Extract the [x, y] coordinate from the center of the cell holding the provided text.  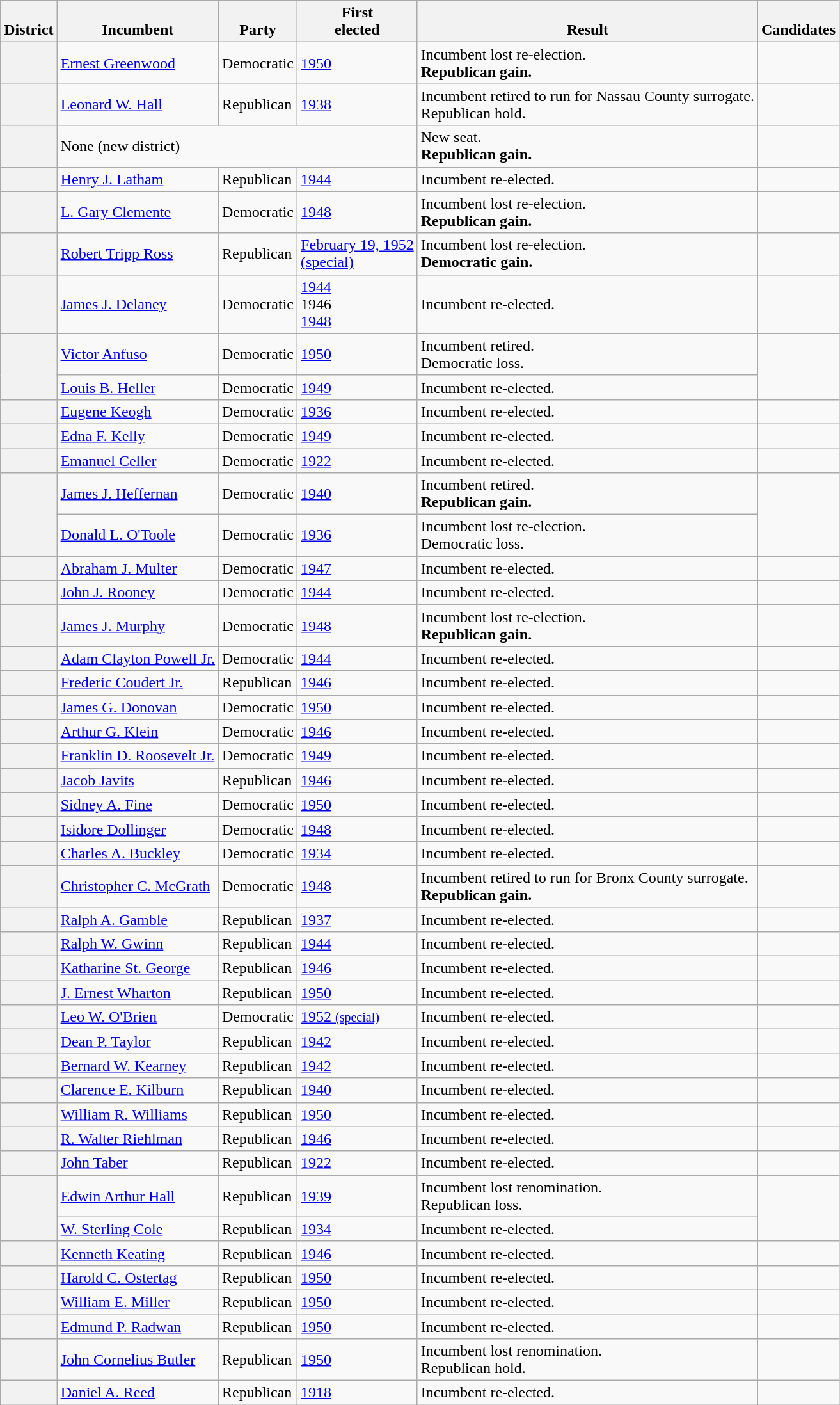
19441946 1948 [358, 304]
Edmund P. Radwan [138, 1327]
J. Ernest Wharton [138, 993]
1952 (special) [358, 1017]
Incumbent lost re-election.Democratic gain. [587, 253]
James J. Murphy [138, 626]
Incumbent retired.Democratic loss. [587, 355]
Incumbent lost renomination.Republican loss. [587, 1196]
Arthur G. Klein [138, 732]
Party [258, 22]
W. Sterling Cole [138, 1229]
Incumbent retired to run for Nassau County surrogate.Republican hold. [587, 105]
Henry J. Latham [138, 179]
Jacob Javits [138, 780]
Donald L. O'Toole [138, 535]
Incumbent retired.Republican gain. [587, 494]
1939 [358, 1196]
L. Gary Clemente [138, 213]
February 19, 1952(special) [358, 253]
Frederic Coudert Jr. [138, 683]
Katharine St. George [138, 968]
John J. Rooney [138, 593]
1938 [358, 105]
Dean P. Taylor [138, 1041]
James J. Delaney [138, 304]
Clarence E. Kilburn [138, 1090]
Candidates [798, 22]
District [29, 22]
Ralph W. Gwinn [138, 944]
None (new district) [237, 146]
Firstelected [358, 22]
Ralph A. Gamble [138, 920]
Incumbent [138, 22]
Kenneth Keating [138, 1253]
Bernard W. Kearney [138, 1066]
Eugene Keogh [138, 412]
Incumbent lost renomination.Republican hold. [587, 1360]
1947 [358, 568]
Isidore Dollinger [138, 829]
Leonard W. Hall [138, 105]
Louis B. Heller [138, 387]
Daniel A. Reed [138, 1393]
Sidney A. Fine [138, 805]
Result [587, 22]
Christopher C. McGrath [138, 886]
Adam Clayton Powell Jr. [138, 659]
1937 [358, 920]
John Cornelius Butler [138, 1360]
Leo W. O'Brien [138, 1017]
William R. Williams [138, 1114]
Robert Tripp Ross [138, 253]
R. Walter Riehlman [138, 1139]
John Taber [138, 1163]
New seat.Republican gain. [587, 146]
Victor Anfuso [138, 355]
Franklin D. Roosevelt Jr. [138, 756]
Harold C. Ostertag [138, 1278]
Edna F. Kelly [138, 436]
Abraham J. Multer [138, 568]
Incumbent lost re-election.Democratic loss. [587, 535]
Charles A. Buckley [138, 853]
William E. Miller [138, 1302]
Incumbent retired to run for Bronx County surrogate.Republican gain. [587, 886]
Edwin Arthur Hall [138, 1196]
Emanuel Celler [138, 460]
James J. Heffernan [138, 494]
Ernest Greenwood [138, 63]
James G. Donovan [138, 707]
1918 [358, 1393]
